Find where the given text appears and provide that cell's center as (X, Y) coordinate. 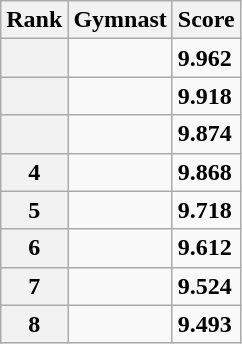
Score (206, 20)
9.524 (206, 286)
9.962 (206, 58)
9.718 (206, 210)
4 (34, 172)
9.612 (206, 248)
7 (34, 286)
9.493 (206, 324)
9.874 (206, 134)
6 (34, 248)
5 (34, 210)
Rank (34, 20)
9.868 (206, 172)
Gymnast (120, 20)
8 (34, 324)
9.918 (206, 96)
